Output the (X, Y) coordinate of the center of the cell containing the given text.  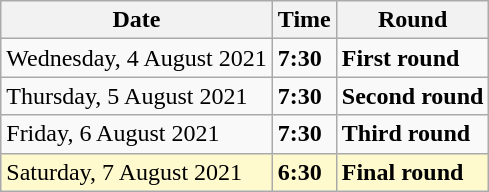
Wednesday, 4 August 2021 (137, 58)
First round (412, 58)
6:30 (304, 172)
Round (412, 20)
Final round (412, 172)
Friday, 6 August 2021 (137, 134)
Saturday, 7 August 2021 (137, 172)
Second round (412, 96)
Time (304, 20)
Thursday, 5 August 2021 (137, 96)
Third round (412, 134)
Date (137, 20)
